Output the (X, Y) coordinate of the center of the cell containing the given text.  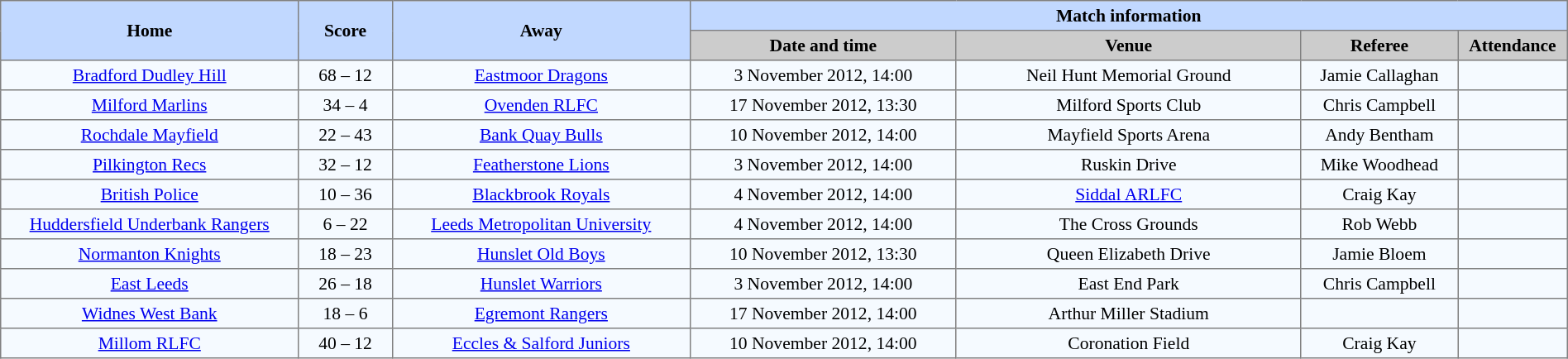
Queen Elizabeth Drive (1128, 254)
68 – 12 (346, 75)
32 – 12 (346, 165)
18 – 23 (346, 254)
East Leeds (150, 284)
Widnes West Bank (150, 314)
Away (541, 31)
26 – 18 (346, 284)
10 – 36 (346, 194)
Date and time (823, 45)
Bank Quay Bulls (541, 135)
Pilkington Recs (150, 165)
Attendance (1513, 45)
40 – 12 (346, 343)
Mayfield Sports Arena (1128, 135)
17 November 2012, 14:00 (823, 314)
Venue (1128, 45)
Bradford Dudley Hill (150, 75)
Eastmoor Dragons (541, 75)
Leeds Metropolitan University (541, 224)
22 – 43 (346, 135)
34 – 4 (346, 105)
Featherstone Lions (541, 165)
East End Park (1128, 284)
Egremont Rangers (541, 314)
17 November 2012, 13:30 (823, 105)
Milford Marlins (150, 105)
Milford Sports Club (1128, 105)
10 November 2012, 13:30 (823, 254)
Hunslet Warriors (541, 284)
Andy Bentham (1379, 135)
Jamie Callaghan (1379, 75)
Eccles & Salford Juniors (541, 343)
18 – 6 (346, 314)
British Police (150, 194)
Blackbrook Royals (541, 194)
Home (150, 31)
Match information (1128, 16)
Coronation Field (1128, 343)
Score (346, 31)
6 – 22 (346, 224)
Jamie Bloem (1379, 254)
Mike Woodhead (1379, 165)
Ruskin Drive (1128, 165)
Arthur Miller Stadium (1128, 314)
Hunslet Old Boys (541, 254)
Siddal ARLFC (1128, 194)
Millom RLFC (150, 343)
Rochdale Mayfield (150, 135)
Rob Webb (1379, 224)
Referee (1379, 45)
The Cross Grounds (1128, 224)
Neil Hunt Memorial Ground (1128, 75)
Ovenden RLFC (541, 105)
Huddersfield Underbank Rangers (150, 224)
Normanton Knights (150, 254)
